Search for the cell housing the specified text and yield its (X, Y) center coordinate. 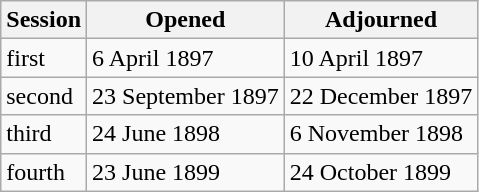
second (44, 96)
third (44, 134)
24 October 1899 (381, 172)
6 November 1898 (381, 134)
first (44, 58)
24 June 1898 (186, 134)
10 April 1897 (381, 58)
fourth (44, 172)
Session (44, 20)
22 December 1897 (381, 96)
Opened (186, 20)
23 September 1897 (186, 96)
23 June 1899 (186, 172)
Adjourned (381, 20)
6 April 1897 (186, 58)
